Return the (X, Y) coordinate for the center point of the cell that contains the specified text.  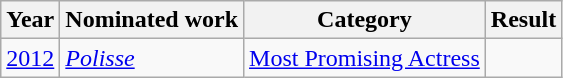
Result (523, 20)
Year (30, 20)
Category (365, 20)
Nominated work (152, 20)
Polisse (152, 58)
2012 (30, 58)
Most Promising Actress (365, 58)
